Output the (X, Y) coordinate of the center of the cell containing the given text.  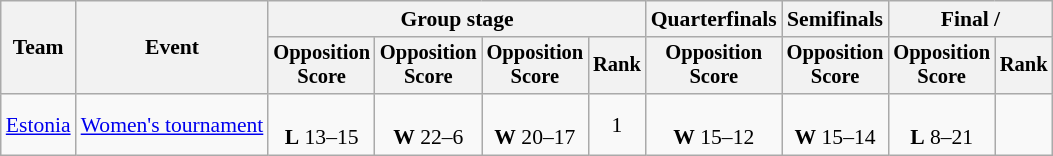
W 15–14 (836, 124)
L 8–21 (942, 124)
Event (172, 48)
Estonia (38, 124)
Group stage (456, 19)
W 15–12 (714, 124)
Final / (970, 19)
Quarterfinals (714, 19)
Semifinals (836, 19)
L 13–15 (322, 124)
W 22–6 (428, 124)
Team (38, 48)
1 (617, 124)
Women's tournament (172, 124)
W 20–17 (536, 124)
